From the cell containing the given text, extract its center point as (X, Y) coordinate. 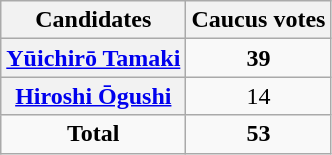
Yūichirō Tamaki (94, 58)
Candidates (94, 20)
Hiroshi Ōgushi (94, 96)
39 (258, 58)
14 (258, 96)
Total (94, 134)
53 (258, 134)
Caucus votes (258, 20)
